Return the [X, Y] coordinate for the center point of the cell that contains the specified text.  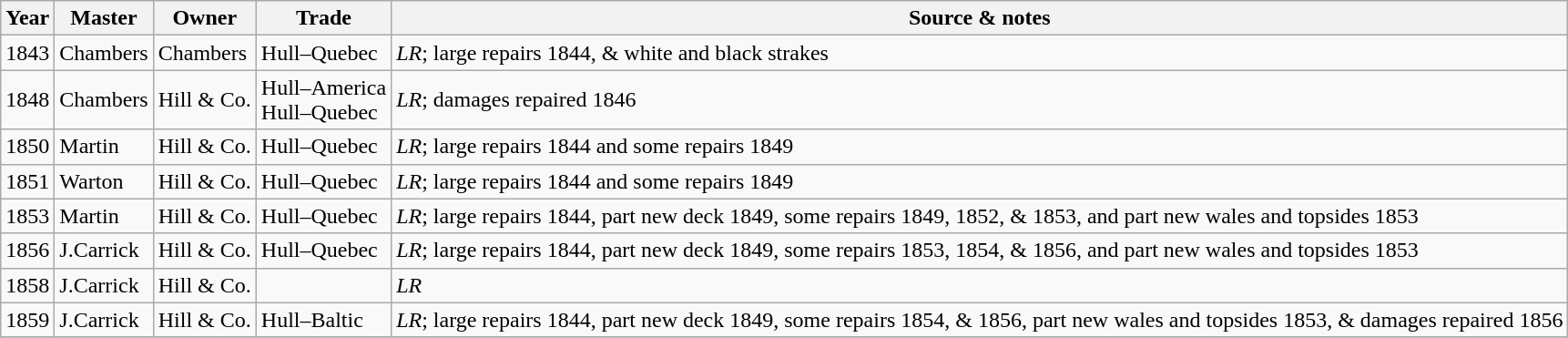
LR; large repairs 1844, part new deck 1849, some repairs 1853, 1854, & 1856, and part new wales and topsides 1853 [980, 251]
1850 [27, 147]
LR; damages repaired 1846 [980, 100]
1856 [27, 251]
1848 [27, 100]
LR; large repairs 1844, part new deck 1849, some repairs 1854, & 1856, part new wales and topsides 1853, & damages repaired 1856 [980, 320]
LR [980, 285]
1851 [27, 181]
Source & notes [980, 18]
Owner [204, 18]
1858 [27, 285]
Hull–Baltic [323, 320]
Warton [104, 181]
Year [27, 18]
1853 [27, 216]
LR; large repairs 1844, & white and black strakes [980, 53]
LR; large repairs 1844, part new deck 1849, some repairs 1849, 1852, & 1853, and part new wales and topsides 1853 [980, 216]
Master [104, 18]
Trade [323, 18]
1843 [27, 53]
1859 [27, 320]
Hull–AmericaHull–Quebec [323, 100]
